Search for the cell housing the specified text and yield its [X, Y] center coordinate. 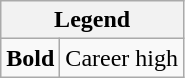
Bold [30, 58]
Legend [92, 20]
Career high [122, 58]
